Identify which cell holds the provided text, then report its [x, y] central coordinate. 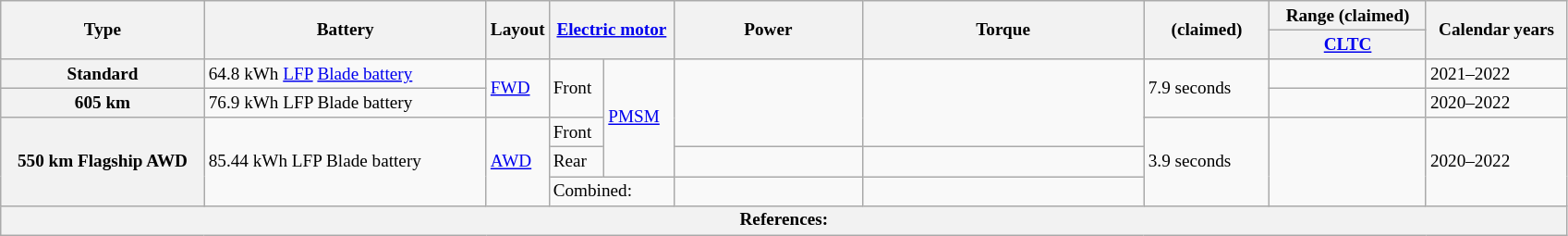
Calendar years [1497, 30]
7.9 seconds [1207, 89]
64.8 kWh LFP Blade battery [346, 74]
Torque [1003, 30]
AWD [517, 161]
3.9 seconds [1207, 161]
(claimed) [1207, 30]
Type [103, 30]
FWD [517, 89]
PMSM [639, 118]
References: [784, 220]
CLTC [1348, 44]
Layout [517, 30]
Combined: [612, 191]
76.9 kWh LFP Blade battery [346, 103]
Rear [577, 162]
605 km [103, 103]
550 km Flagship AWD [103, 161]
Standard [103, 74]
85.44 kWh LFP Blade battery [346, 161]
Range (claimed) [1348, 16]
Battery [346, 30]
Electric motor [612, 30]
2021–2022 [1497, 74]
Power [769, 30]
